Return (X, Y) of the center of cell containing provided text 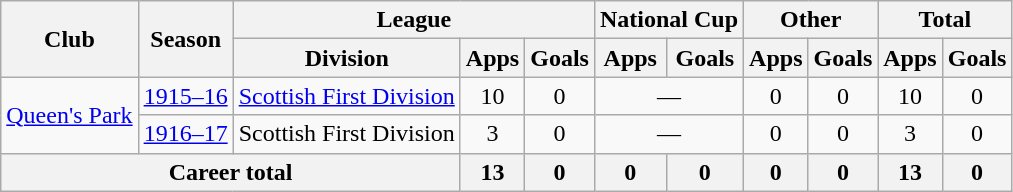
League (414, 20)
Division (346, 58)
Season (186, 39)
Queen's Park (70, 115)
Total (945, 20)
Career total (231, 172)
Other (811, 20)
National Cup (668, 20)
Club (70, 39)
1915–16 (186, 96)
1916–17 (186, 134)
